Return [x, y] of the center of cell containing provided text 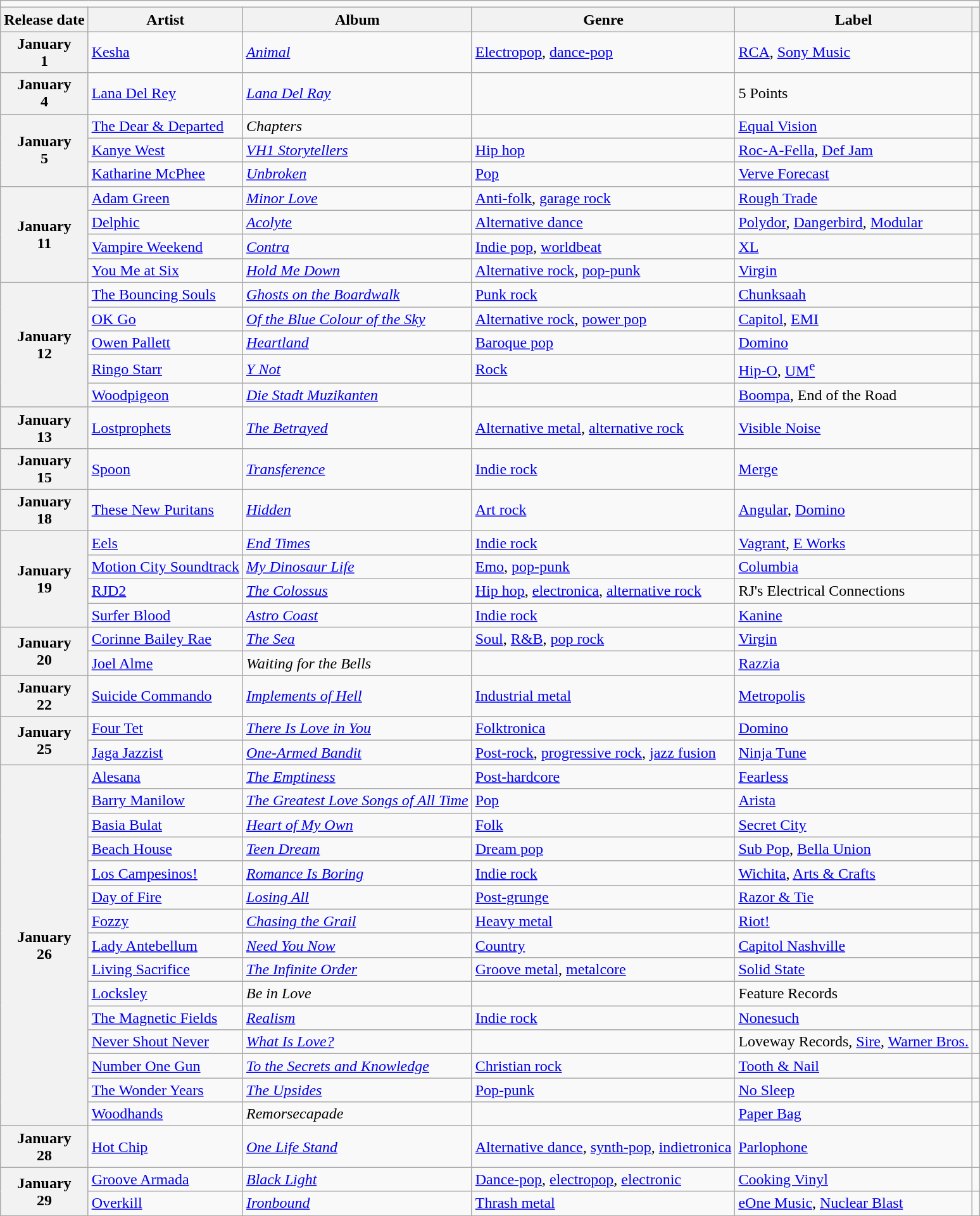
Alternative dance, synth-pop, indietronica [603, 1147]
Y Not [358, 370]
Riot! [853, 921]
Tooth & Nail [853, 1066]
These New Puritans [165, 510]
Secret City [853, 825]
Four Tet [165, 729]
Day of Fire [165, 897]
Cooking Vinyl [853, 1179]
Hold Me Down [358, 270]
Solid State [853, 969]
Electropop, dance-pop [603, 52]
The Wonder Years [165, 1090]
Eels [165, 542]
Transference [358, 468]
Jaga Jazzist [165, 753]
Waiting for the Bells [358, 663]
The Emptiness [358, 777]
Pop-punk [603, 1090]
Kanine [853, 615]
Alesana [165, 777]
January5 [44, 150]
VH1 Storytellers [358, 150]
No Sleep [853, 1090]
January26 [44, 946]
Kesha [165, 52]
Post-grunge [603, 897]
Beach House [165, 849]
Ghosts on the Boardwalk [358, 294]
Post-hardcore [603, 777]
My Dinosaur Life [358, 567]
January25 [44, 741]
January20 [44, 651]
Hidden [358, 510]
Never Shout Never [165, 1042]
Motion City Soundtrack [165, 567]
Album [358, 20]
Katharine McPhee [165, 174]
Merge [853, 468]
Folktronica [603, 729]
Romance Is Boring [358, 873]
Alternative rock, pop-punk [603, 270]
Wichita, Arts & Crafts [853, 873]
January12 [44, 344]
Corinne Bailey Rae [165, 639]
Alternative rock, power pop [603, 318]
Label [853, 20]
Woodhands [165, 1114]
Visible Noise [853, 428]
Groove Armada [165, 1179]
Rough Trade [853, 198]
Hip hop [603, 150]
Genre [603, 20]
Columbia [853, 567]
Razzia [853, 663]
The Colossus [358, 591]
Owen Pallett [165, 343]
Hip hop, electronica, alternative rock [603, 591]
Implements of Hell [358, 696]
Polydor, Dangerbird, Modular [853, 222]
Ninja Tune [853, 753]
Locksley [165, 994]
The Upsides [358, 1090]
The Bouncing Souls [165, 294]
Animal [358, 52]
Woodpigeon [165, 395]
Teen Dream [358, 849]
Equal Vision [853, 126]
Capitol, EMI [853, 318]
Industrial metal [603, 696]
Punk rock [603, 294]
Delphic [165, 222]
Anti-folk, garage rock [603, 198]
Sub Pop, Bella Union [853, 849]
One Life Stand [358, 1147]
Surfer Blood [165, 615]
Country [603, 945]
The Greatest Love Songs of All Time [358, 801]
Folk [603, 825]
Heavy metal [603, 921]
5 Points [853, 94]
Contra [358, 246]
Living Sacrifice [165, 969]
Los Campesinos! [165, 873]
Barry Manilow [165, 801]
Parlophone [853, 1147]
Lana Del Rey [165, 94]
Basia Bulat [165, 825]
January19 [44, 579]
Acolyte [358, 222]
There Is Love in You [358, 729]
Metropolis [853, 696]
Indie pop, worldbeat [603, 246]
Alternative metal, alternative rock [603, 428]
The Infinite Order [358, 969]
January1 [44, 52]
Hip-O, UMe [853, 370]
Ringo Starr [165, 370]
Hot Chip [165, 1147]
Lostprophets [165, 428]
January18 [44, 510]
January11 [44, 234]
Unbroken [358, 174]
Number One Gun [165, 1066]
Soul, R&B, pop rock [603, 639]
Dream pop [603, 849]
Fozzy [165, 921]
Adam Green [165, 198]
Baroque pop [603, 343]
January29 [44, 1191]
January13 [44, 428]
January22 [44, 696]
Roc-A-Fella, Def Jam [853, 150]
Joel Alme [165, 663]
Need You Now [358, 945]
Chapters [358, 126]
You Me at Six [165, 270]
XL [853, 246]
Heart of My Own [358, 825]
The Magnetic Fields [165, 1018]
Be in Love [358, 994]
Black Light [358, 1179]
OK Go [165, 318]
Suicide Commando [165, 696]
Kanye West [165, 150]
Minor Love [358, 198]
Lady Antebellum [165, 945]
Chasing the Grail [358, 921]
Post-rock, progressive rock, jazz fusion [603, 753]
Boompa, End of the Road [853, 395]
eOne Music, Nuclear Blast [853, 1203]
January28 [44, 1147]
Chunksaah [853, 294]
January4 [44, 94]
The Betrayed [358, 428]
Die Stadt Muzikanten [358, 395]
Losing All [358, 897]
Of the Blue Colour of the Sky [358, 318]
Fearless [853, 777]
To the Secrets and Knowledge [358, 1066]
One-Armed Bandit [358, 753]
Rock [603, 370]
Spoon [165, 468]
RJ's Electrical Connections [853, 591]
Overkill [165, 1203]
Loveway Records, Sire, Warner Bros. [853, 1042]
Artist [165, 20]
Dance-pop, electropop, electronic [603, 1179]
Emo, pop-punk [603, 567]
Vagrant, E Works [853, 542]
Nonesuch [853, 1018]
Paper Bag [853, 1114]
Realism [358, 1018]
End Times [358, 542]
What Is Love? [358, 1042]
Art rock [603, 510]
Thrash metal [603, 1203]
Astro Coast [358, 615]
Alternative dance [603, 222]
Remorsecapade [358, 1114]
Razor & Tie [853, 897]
Verve Forecast [853, 174]
Release date [44, 20]
January15 [44, 468]
RJD2 [165, 591]
Capitol Nashville [853, 945]
Arista [853, 801]
Angular, Domino [853, 510]
The Dear & Departed [165, 126]
Heartland [358, 343]
Lana Del Ray [358, 94]
Christian rock [603, 1066]
Ironbound [358, 1203]
Groove metal, metalcore [603, 969]
Feature Records [853, 994]
RCA, Sony Music [853, 52]
Vampire Weekend [165, 246]
The Sea [358, 639]
